Extract the (X, Y) coordinate from the center of the cell holding the provided text.  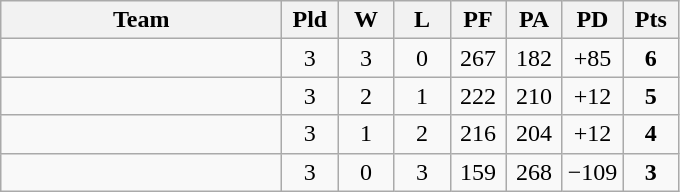
+85 (592, 58)
4 (651, 134)
267 (478, 58)
Pld (310, 20)
222 (478, 96)
5 (651, 96)
Pts (651, 20)
268 (534, 172)
204 (534, 134)
PD (592, 20)
210 (534, 96)
W (366, 20)
6 (651, 58)
216 (478, 134)
182 (534, 58)
L (422, 20)
PF (478, 20)
159 (478, 172)
−109 (592, 172)
Team (142, 20)
PA (534, 20)
